Capture the cell that displays the provided text and extract its [X, Y] central coordinate. 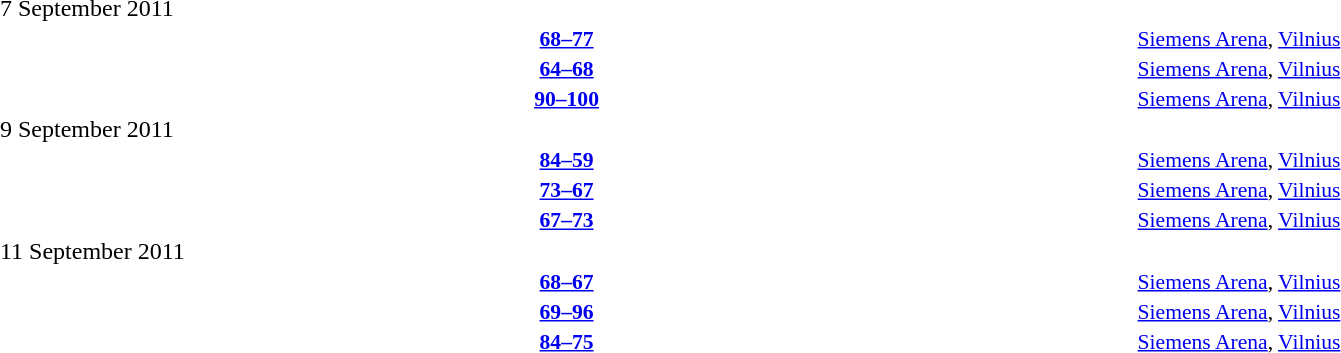
84–59 [566, 160]
73–67 [566, 190]
90–100 [566, 98]
68–67 [566, 282]
67–73 [566, 220]
68–77 [566, 38]
64–68 [566, 68]
69–96 [566, 312]
